Capture the cell that displays the provided text and extract its [x, y] central coordinate. 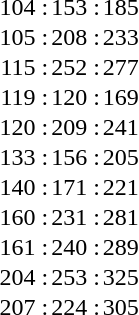
156 : [76, 157]
240 : [76, 247]
231 : [76, 217]
253 : [76, 277]
209 : [76, 127]
208 : [76, 37]
171 : [76, 187]
252 : [76, 67]
120 : [76, 97]
